Search for the cell housing the specified text and yield its [X, Y] center coordinate. 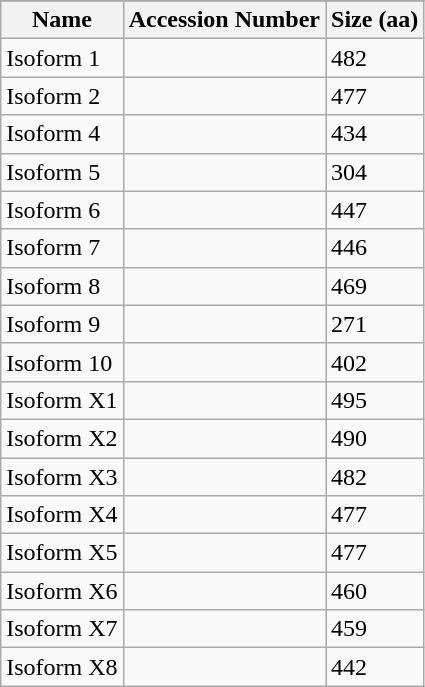
Name [62, 20]
Isoform 10 [62, 362]
304 [375, 172]
Isoform 4 [62, 134]
Size (aa) [375, 20]
495 [375, 400]
Isoform 8 [62, 286]
Isoform X8 [62, 667]
Isoform X7 [62, 629]
490 [375, 438]
Isoform 6 [62, 210]
Isoform 1 [62, 58]
447 [375, 210]
Isoform X2 [62, 438]
Isoform 9 [62, 324]
Isoform X3 [62, 477]
Isoform X4 [62, 515]
434 [375, 134]
Isoform 7 [62, 248]
442 [375, 667]
271 [375, 324]
Isoform 5 [62, 172]
446 [375, 248]
459 [375, 629]
469 [375, 286]
Accession Number [224, 20]
Isoform X6 [62, 591]
460 [375, 591]
Isoform X5 [62, 553]
Isoform 2 [62, 96]
Isoform X1 [62, 400]
402 [375, 362]
